For the text-containing cell, return its midpoint in (x, y) coordinate format. 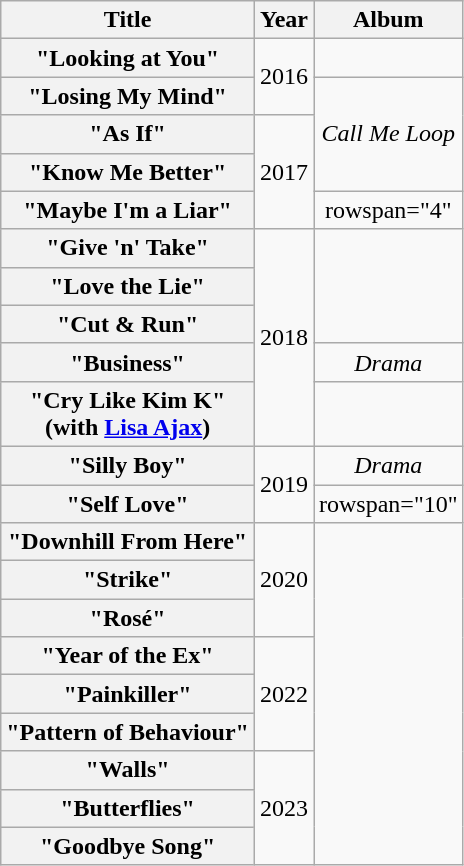
"As If" (128, 134)
Call Me Loop (389, 134)
"Know Me Better" (128, 172)
"Rosé" (128, 618)
"Love the Lie" (128, 286)
"Cut & Run" (128, 324)
2022 (284, 694)
"Silly Boy" (128, 465)
"Pattern of Behaviour" (128, 732)
rowspan="4" (389, 210)
"Losing My Mind" (128, 96)
"Downhill From Here" (128, 542)
2019 (284, 484)
Album (389, 20)
Year (284, 20)
2023 (284, 808)
rowspan="10" (389, 503)
"Year of the Ex" (128, 656)
"Give 'n' Take" (128, 248)
"Looking at You" (128, 58)
2017 (284, 172)
"Butterflies" (128, 808)
Title (128, 20)
"Business" (128, 362)
2020 (284, 580)
"Walls" (128, 770)
"Painkiller" (128, 694)
2018 (284, 338)
2016 (284, 77)
"Maybe I'm a Liar" (128, 210)
"Goodbye Song" (128, 846)
"Cry Like Kim K" (with Lisa Ajax) (128, 414)
"Strike" (128, 580)
"Self Love" (128, 503)
